Detect which cell encompasses the target text, then output its [X, Y] center coordinate. 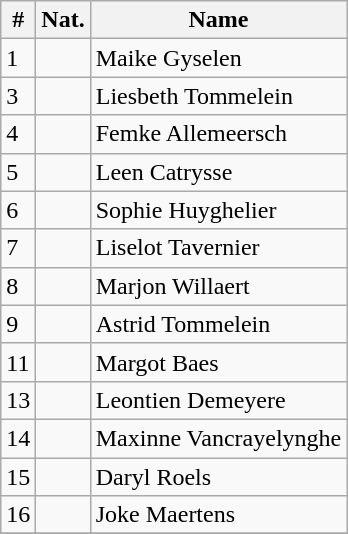
Maike Gyselen [218, 58]
Maxinne Vancrayelynghe [218, 438]
6 [18, 210]
Leen Catrysse [218, 172]
Nat. [63, 20]
Joke Maertens [218, 515]
5 [18, 172]
14 [18, 438]
Name [218, 20]
Liselot Tavernier [218, 248]
9 [18, 324]
8 [18, 286]
16 [18, 515]
# [18, 20]
Leontien Demeyere [218, 400]
13 [18, 400]
1 [18, 58]
Marjon Willaert [218, 286]
Astrid Tommelein [218, 324]
15 [18, 477]
11 [18, 362]
4 [18, 134]
Sophie Huyghelier [218, 210]
Margot Baes [218, 362]
Daryl Roels [218, 477]
Femke Allemeersch [218, 134]
7 [18, 248]
Liesbeth Tommelein [218, 96]
3 [18, 96]
